Locate the cell with the specified text and output its [X, Y] center coordinate. 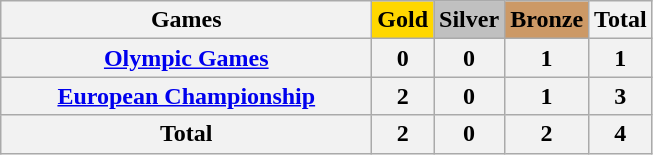
Olympic Games [186, 58]
Games [186, 20]
3 [621, 96]
Bronze [547, 20]
Gold [403, 20]
European Championship [186, 96]
4 [621, 134]
Silver [470, 20]
